Capture the cell that displays the provided text and extract its (x, y) central coordinate. 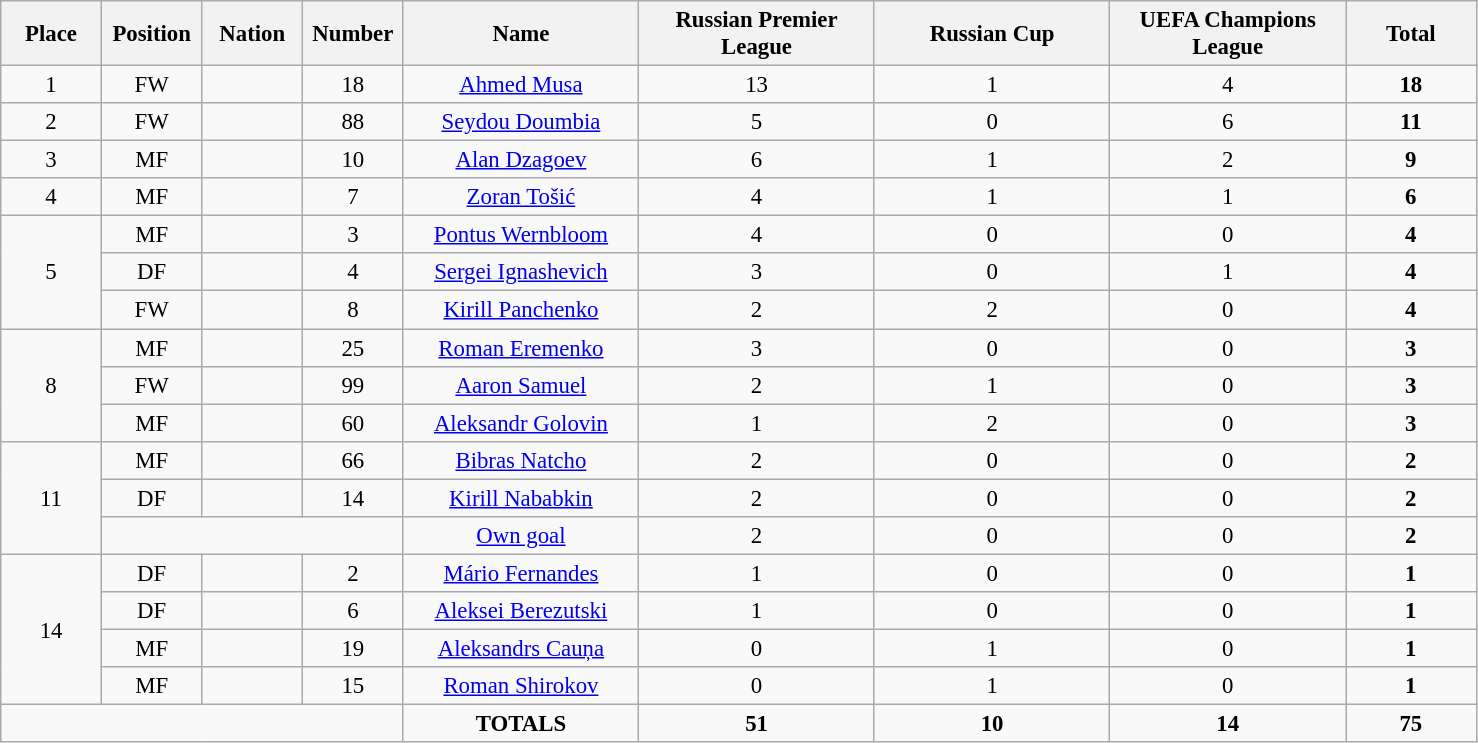
Name (521, 34)
Kirill Nababkin (521, 498)
Ahmed Musa (521, 85)
Russian Premier League (757, 34)
66 (354, 460)
15 (354, 686)
Roman Eremenko (521, 348)
Aleksei Berezutski (521, 611)
Russian Cup (992, 34)
Seydou Doumbia (521, 122)
Place (52, 34)
Kirill Panchenko (521, 310)
Aleksandrs Cauņa (521, 648)
Zoran Tošić (521, 197)
Alan Dzagoev (521, 160)
75 (1412, 724)
7 (354, 197)
TOTALS (521, 724)
13 (757, 85)
88 (354, 122)
Own goal (521, 536)
99 (354, 385)
Mário Fernandes (521, 573)
9 (1412, 160)
Number (354, 34)
Pontus Wernbloom (521, 235)
Sergei Ignashevich (521, 273)
Position (152, 34)
Bibras Natcho (521, 460)
Total (1412, 34)
UEFA Champions League (1228, 34)
25 (354, 348)
Aleksandr Golovin (521, 423)
60 (354, 423)
19 (354, 648)
51 (757, 724)
Aaron Samuel (521, 385)
Roman Shirokov (521, 686)
Nation (252, 34)
